Search for the cell housing the specified text and yield its (x, y) center coordinate. 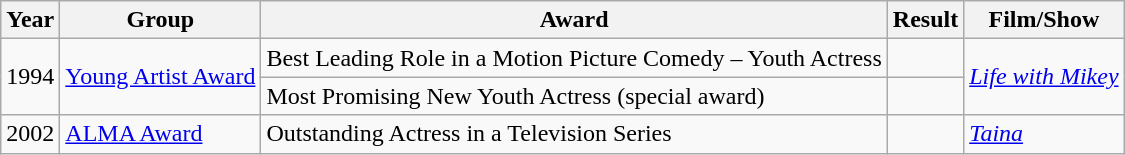
Outstanding Actress in a Television Series (574, 134)
Year (30, 20)
2002 (30, 134)
Film/Show (1044, 20)
Best Leading Role in a Motion Picture Comedy – Youth Actress (574, 58)
Result (925, 20)
Award (574, 20)
Most Promising New Youth Actress (special award) (574, 96)
1994 (30, 77)
Life with Mikey (1044, 77)
Group (160, 20)
ALMA Award (160, 134)
Taina (1044, 134)
Young Artist Award (160, 77)
